Pinpoint the cell where the given text exists, returning its [X, Y] midpoint coordinate. 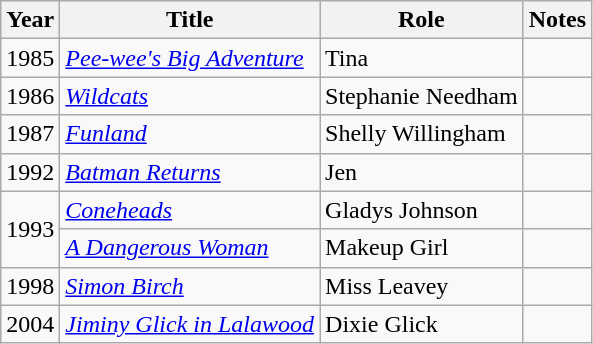
Dixie Glick [422, 324]
Simon Birch [190, 286]
Jen [422, 172]
Batman Returns [190, 172]
1986 [30, 96]
1993 [30, 229]
Stephanie Needham [422, 96]
Tina [422, 58]
Makeup Girl [422, 248]
Pee-wee's Big Adventure [190, 58]
2004 [30, 324]
1998 [30, 286]
Gladys Johnson [422, 210]
1992 [30, 172]
Funland [190, 134]
Miss Leavey [422, 286]
1985 [30, 58]
A Dangerous Woman [190, 248]
Jiminy Glick in Lalawood [190, 324]
Shelly Willingham [422, 134]
Role [422, 20]
Year [30, 20]
Wildcats [190, 96]
1987 [30, 134]
Title [190, 20]
Notes [557, 20]
Coneheads [190, 210]
